For the text-containing cell, return its midpoint in [X, Y] coordinate format. 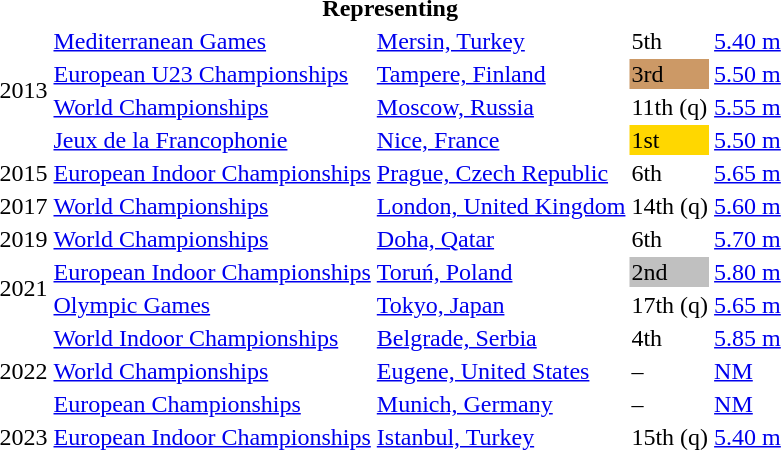
11th (q) [670, 107]
17th (q) [670, 305]
World Indoor Championships [212, 338]
Munich, Germany [501, 404]
Nice, France [501, 140]
2nd [670, 272]
3rd [670, 74]
Prague, Czech Republic [501, 173]
Mersin, Turkey [501, 41]
Eugene, United States [501, 371]
European U23 Championships [212, 74]
Olympic Games [212, 305]
London, United Kingdom [501, 206]
Tampere, Finland [501, 74]
1st [670, 140]
Moscow, Russia [501, 107]
European Championships [212, 404]
4th [670, 338]
Belgrade, Serbia [501, 338]
Doha, Qatar [501, 239]
Mediterranean Games [212, 41]
Toruń, Poland [501, 272]
5th [670, 41]
Tokyo, Japan [501, 305]
Jeux de la Francophonie [212, 140]
14th (q) [670, 206]
